From the cell containing the given text, extract its center point as [X, Y] coordinate. 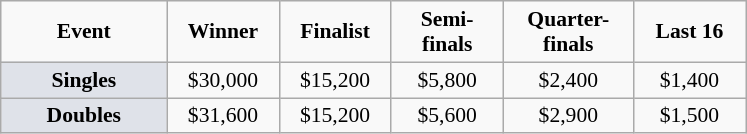
$2,400 [568, 80]
$2,900 [568, 116]
Last 16 [689, 32]
Finalist [335, 32]
Singles [84, 80]
$30,000 [223, 80]
$1,500 [689, 116]
Doubles [84, 116]
Semi-finals [447, 32]
$5,600 [447, 116]
$5,800 [447, 80]
Quarter-finals [568, 32]
Winner [223, 32]
$1,400 [689, 80]
$31,600 [223, 116]
Event [84, 32]
